From the cell containing the given text, extract its center point as [x, y] coordinate. 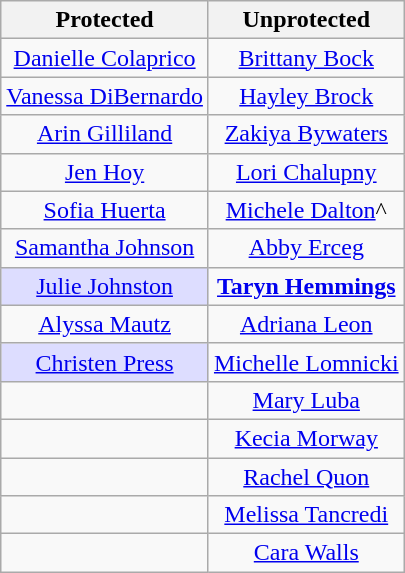
Brittany Bock [306, 58]
Michele Dalton^ [306, 210]
Alyssa Mautz [105, 324]
Protected [105, 20]
Taryn Hemmings [306, 286]
Arin Gilliland [105, 134]
Vanessa DiBernardo [105, 96]
Unprotected [306, 20]
Samantha Johnson [105, 248]
Michelle Lomnicki [306, 362]
Hayley Brock [306, 96]
Lori Chalupny [306, 172]
Melissa Tancredi [306, 515]
Mary Luba [306, 400]
Zakiya Bywaters [306, 134]
Sofia Huerta [105, 210]
Adriana Leon [306, 324]
Abby Erceg [306, 248]
Jen Hoy [105, 172]
Rachel Quon [306, 477]
Julie Johnston [105, 286]
Christen Press [105, 362]
Danielle Colaprico [105, 58]
Kecia Morway [306, 438]
Cara Walls [306, 553]
